Capture the cell that displays the provided text and extract its (X, Y) central coordinate. 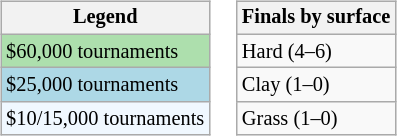
Clay (1–0) (316, 85)
$25,000 tournaments (105, 85)
$60,000 tournaments (105, 51)
$10/15,000 tournaments (105, 119)
Hard (4–6) (316, 51)
Finals by surface (316, 18)
Grass (1–0) (316, 119)
Legend (105, 18)
